For the text-containing cell, return its midpoint in [x, y] coordinate format. 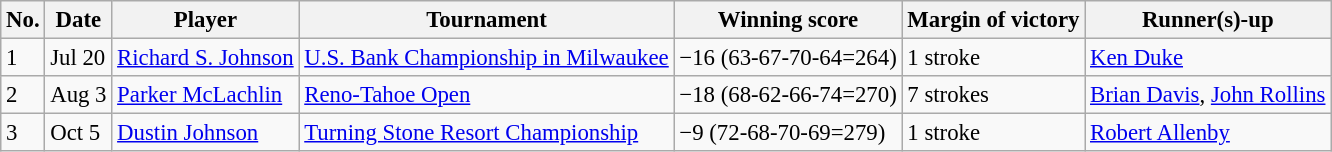
Robert Allenby [1208, 133]
−9 (72-68-70-69=279) [788, 133]
Margin of victory [994, 20]
Player [206, 20]
Jul 20 [78, 58]
Oct 5 [78, 133]
Brian Davis, John Rollins [1208, 95]
2 [23, 95]
Parker McLachlin [206, 95]
Dustin Johnson [206, 133]
Tournament [486, 20]
Turning Stone Resort Championship [486, 133]
Runner(s)-up [1208, 20]
Reno-Tahoe Open [486, 95]
−18 (68-62-66-74=270) [788, 95]
No. [23, 20]
Aug 3 [78, 95]
Ken Duke [1208, 58]
−16 (63-67-70-64=264) [788, 58]
U.S. Bank Championship in Milwaukee [486, 58]
Richard S. Johnson [206, 58]
Winning score [788, 20]
1 [23, 58]
Date [78, 20]
3 [23, 133]
7 strokes [994, 95]
